Scan for the cell matching the given text and deliver its (X, Y) coordinate at center. 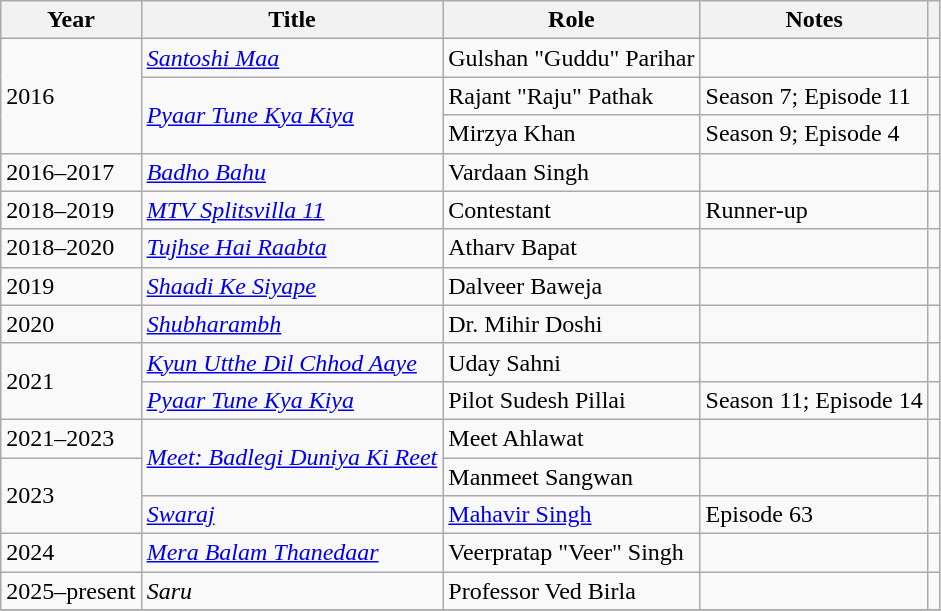
Uday Sahni (572, 362)
Kyun Utthe Dil Chhod Aaye (292, 362)
2020 (71, 324)
Tujhse Hai Raabta (292, 248)
Shaadi Ke Siyape (292, 286)
Atharv Bapat (572, 248)
2023 (71, 496)
Meet Ahlawat (572, 438)
Title (292, 20)
Mera Balam Thanedaar (292, 553)
Shubharambh (292, 324)
2019 (71, 286)
Mirzya Khan (572, 134)
Pilot Sudesh Pillai (572, 400)
Saru (292, 591)
Swaraj (292, 515)
2021 (71, 381)
2018–2019 (71, 210)
Season 11; Episode 14 (814, 400)
Notes (814, 20)
Mahavir Singh (572, 515)
2018–2020 (71, 248)
Year (71, 20)
Santoshi Maa (292, 58)
Season 9; Episode 4 (814, 134)
Badho Bahu (292, 172)
Veerpratap "Veer" Singh (572, 553)
Manmeet Sangwan (572, 477)
Episode 63 (814, 515)
Professor Ved Birla (572, 591)
Dr. Mihir Doshi (572, 324)
Meet: Badlegi Duniya Ki Reet (292, 457)
Contestant (572, 210)
Season 7; Episode 11 (814, 96)
2021–2023 (71, 438)
Role (572, 20)
Gulshan "Guddu" Parihar (572, 58)
2016–2017 (71, 172)
2016 (71, 96)
2025–present (71, 591)
Runner-up (814, 210)
Dalveer Baweja (572, 286)
Rajant "Raju" Pathak (572, 96)
2024 (71, 553)
MTV Splitsvilla 11 (292, 210)
Vardaan Singh (572, 172)
